Search for the cell housing the specified text and yield its [x, y] center coordinate. 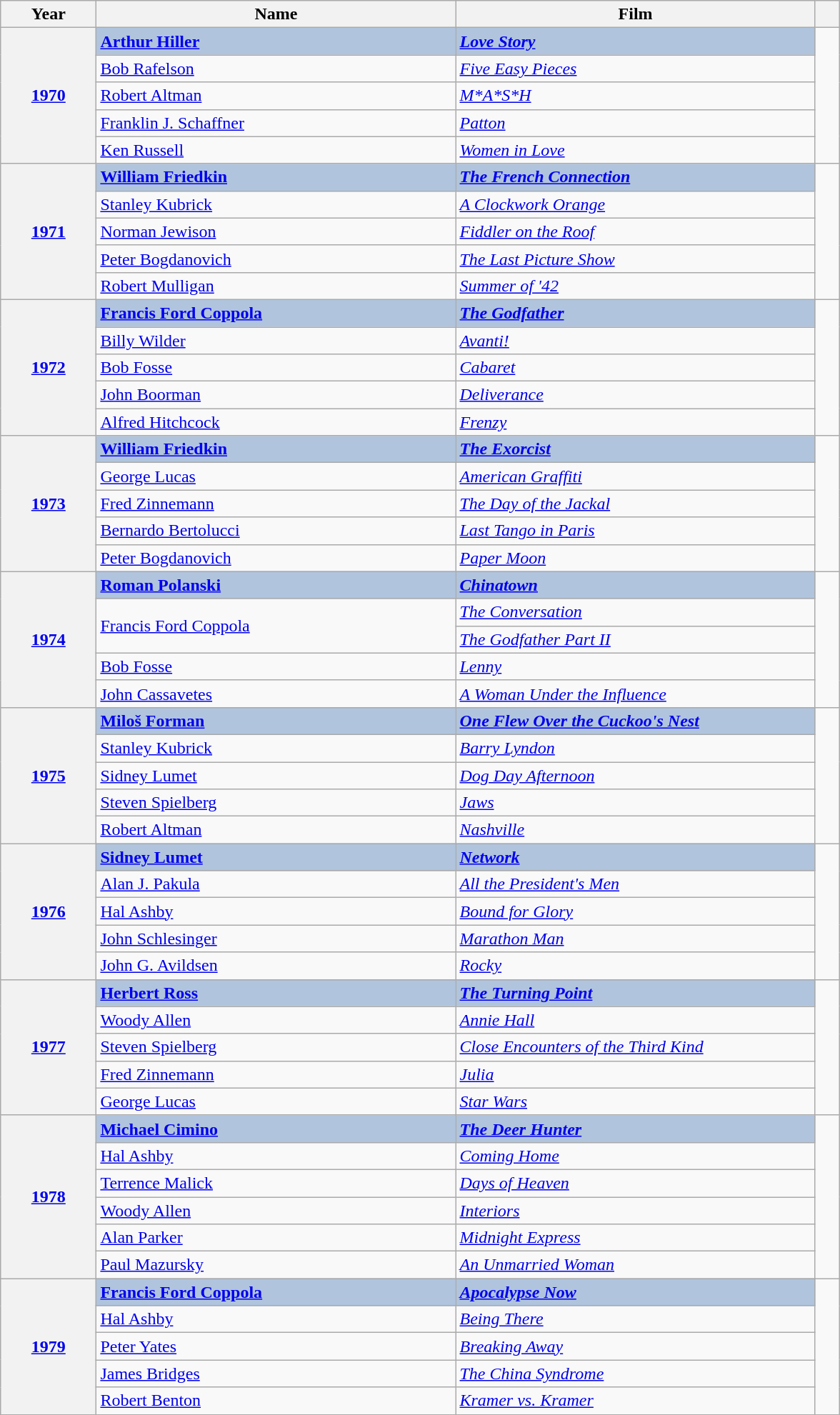
Lenny [636, 666]
John Cassavetes [276, 694]
An Unmarried Woman [636, 1265]
Miloš Forman [276, 721]
Barry Lyndon [636, 748]
All the President's Men [636, 884]
Marathon Man [636, 939]
1979 [49, 1346]
Norman Jewison [276, 231]
1974 [49, 639]
Coming Home [636, 1156]
The Turning Point [636, 993]
Herbert Ross [276, 993]
Robert Mulligan [276, 286]
Close Encounters of the Third Kind [636, 1047]
Nashville [636, 830]
The French Connection [636, 177]
Fiddler on the Roof [636, 231]
John Schlesinger [276, 939]
Franklin J. Schaffner [276, 123]
Name [276, 14]
Breaking Away [636, 1346]
Film [636, 14]
1972 [49, 367]
Bob Rafelson [276, 69]
The Last Picture Show [636, 259]
Apocalypse Now [636, 1292]
Roman Polanski [276, 585]
Star Wars [636, 1101]
Summer of '42 [636, 286]
Frenzy [636, 422]
Deliverance [636, 395]
1973 [49, 504]
The Deer Hunter [636, 1129]
Annie Hall [636, 1020]
Dog Day Afternoon [636, 775]
1970 [49, 96]
Terrence Malick [276, 1183]
The Exorcist [636, 449]
Billy Wilder [276, 341]
M*A*S*H [636, 96]
Kramer vs. Kramer [636, 1401]
Bernardo Bertolucci [276, 531]
1976 [49, 911]
One Flew Over the Cuckoo's Nest [636, 721]
James Bridges [276, 1374]
The Day of the Jackal [636, 504]
Women in Love [636, 150]
Peter Yates [276, 1346]
American Graffiti [636, 476]
The China Syndrome [636, 1374]
The Godfather [636, 313]
Five Easy Pieces [636, 69]
Network [636, 857]
1975 [49, 775]
Love Story [636, 41]
The Conversation [636, 612]
Interiors [636, 1211]
Paul Mazursky [276, 1265]
A Clockwork Orange [636, 204]
Avanti! [636, 341]
1971 [49, 231]
Patton [636, 123]
Chinatown [636, 585]
Alfred Hitchcock [276, 422]
Bound for Glory [636, 911]
Alan J. Pakula [276, 884]
Arthur Hiller [276, 41]
Jaws [636, 803]
Being There [636, 1319]
Days of Heaven [636, 1183]
Cabaret [636, 368]
Midnight Express [636, 1238]
Robert Benton [276, 1401]
Last Tango in Paris [636, 531]
Julia [636, 1074]
Ken Russell [276, 150]
John Boorman [276, 395]
A Woman Under the Influence [636, 694]
1977 [49, 1047]
John G. Avildsen [276, 966]
Year [49, 14]
Rocky [636, 966]
1978 [49, 1196]
Michael Cimino [276, 1129]
Paper Moon [636, 558]
Alan Parker [276, 1238]
The Godfather Part II [636, 639]
